Extract the [x, y] coordinate from the center of the cell holding the provided text.  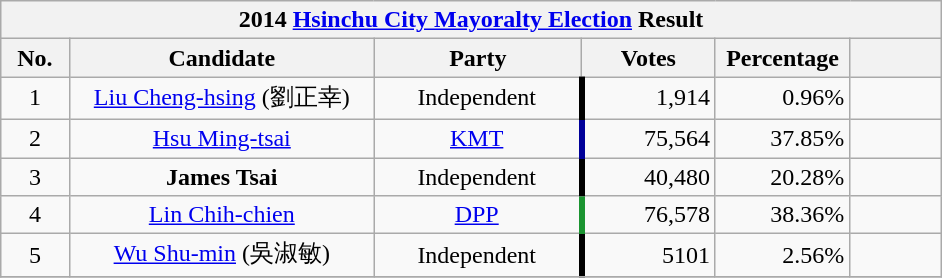
5101 [648, 256]
Votes [648, 58]
1,914 [648, 98]
20.28% [782, 177]
Lin Chih-chien [222, 215]
2.56% [782, 256]
2 [34, 138]
40,480 [648, 177]
Party [478, 58]
4 [34, 215]
0.96% [782, 98]
DPP [478, 215]
Hsu Ming-tsai [222, 138]
3 [34, 177]
1 [34, 98]
75,564 [648, 138]
Wu Shu-min (吳淑敏) [222, 256]
5 [34, 256]
Percentage [782, 58]
Liu Cheng-hsing (劉正幸) [222, 98]
KMT [478, 138]
37.85% [782, 138]
Candidate [222, 58]
38.36% [782, 215]
No. [34, 58]
76,578 [648, 215]
2014 Hsinchu City Mayoralty Election Result [470, 20]
James Tsai [222, 177]
